Pinpoint the cell where the given text exists, returning its [X, Y] midpoint coordinate. 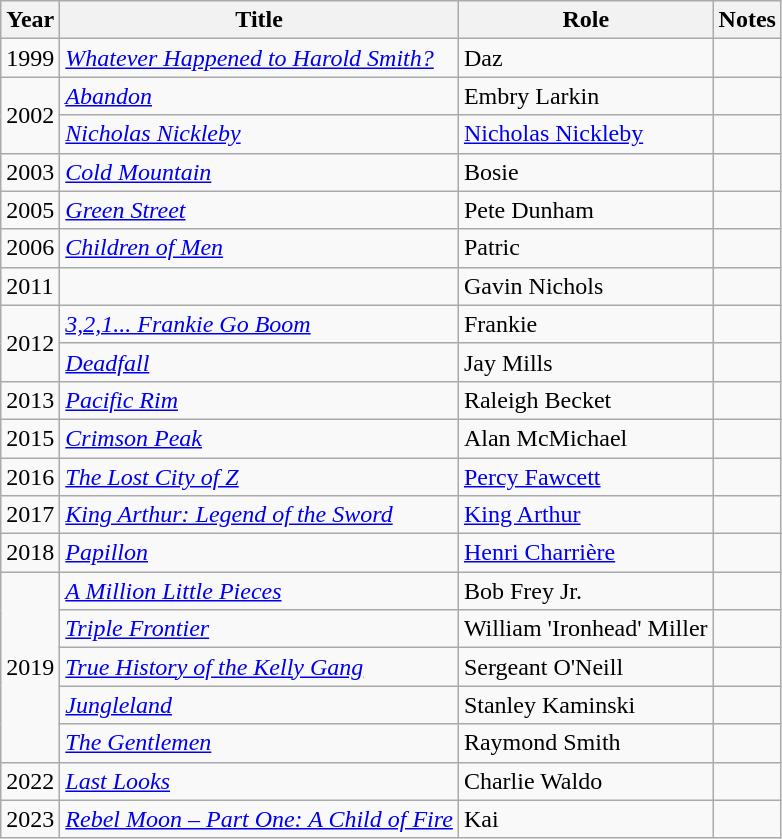
2012 [30, 343]
Title [260, 20]
Percy Fawcett [586, 477]
Sergeant O'Neill [586, 667]
2018 [30, 553]
Crimson Peak [260, 438]
Embry Larkin [586, 96]
The Lost City of Z [260, 477]
2019 [30, 667]
2006 [30, 248]
Year [30, 20]
William 'Ironhead' Miller [586, 629]
Gavin Nichols [586, 286]
2003 [30, 172]
Children of Men [260, 248]
The Gentlemen [260, 743]
True History of the Kelly Gang [260, 667]
Notes [747, 20]
Daz [586, 58]
2022 [30, 781]
Frankie [586, 324]
Last Looks [260, 781]
2015 [30, 438]
1999 [30, 58]
Alan McMichael [586, 438]
Raleigh Becket [586, 400]
Rebel Moon – Part One: A Child of Fire [260, 819]
Bob Frey Jr. [586, 591]
Cold Mountain [260, 172]
Pete Dunham [586, 210]
Deadfall [260, 362]
Kai [586, 819]
2017 [30, 515]
Stanley Kaminski [586, 705]
3,2,1... Frankie Go Boom [260, 324]
Abandon [260, 96]
Papillon [260, 553]
King Arthur [586, 515]
Patric [586, 248]
Whatever Happened to Harold Smith? [260, 58]
Jungleland [260, 705]
Jay Mills [586, 362]
2005 [30, 210]
King Arthur: Legend of the Sword [260, 515]
Green Street [260, 210]
2011 [30, 286]
2002 [30, 115]
Role [586, 20]
Bosie [586, 172]
Charlie Waldo [586, 781]
Triple Frontier [260, 629]
A Million Little Pieces [260, 591]
Henri Charrière [586, 553]
2013 [30, 400]
2023 [30, 819]
2016 [30, 477]
Pacific Rim [260, 400]
Raymond Smith [586, 743]
